Output the [X, Y] coordinate of the center of the cell containing the given text.  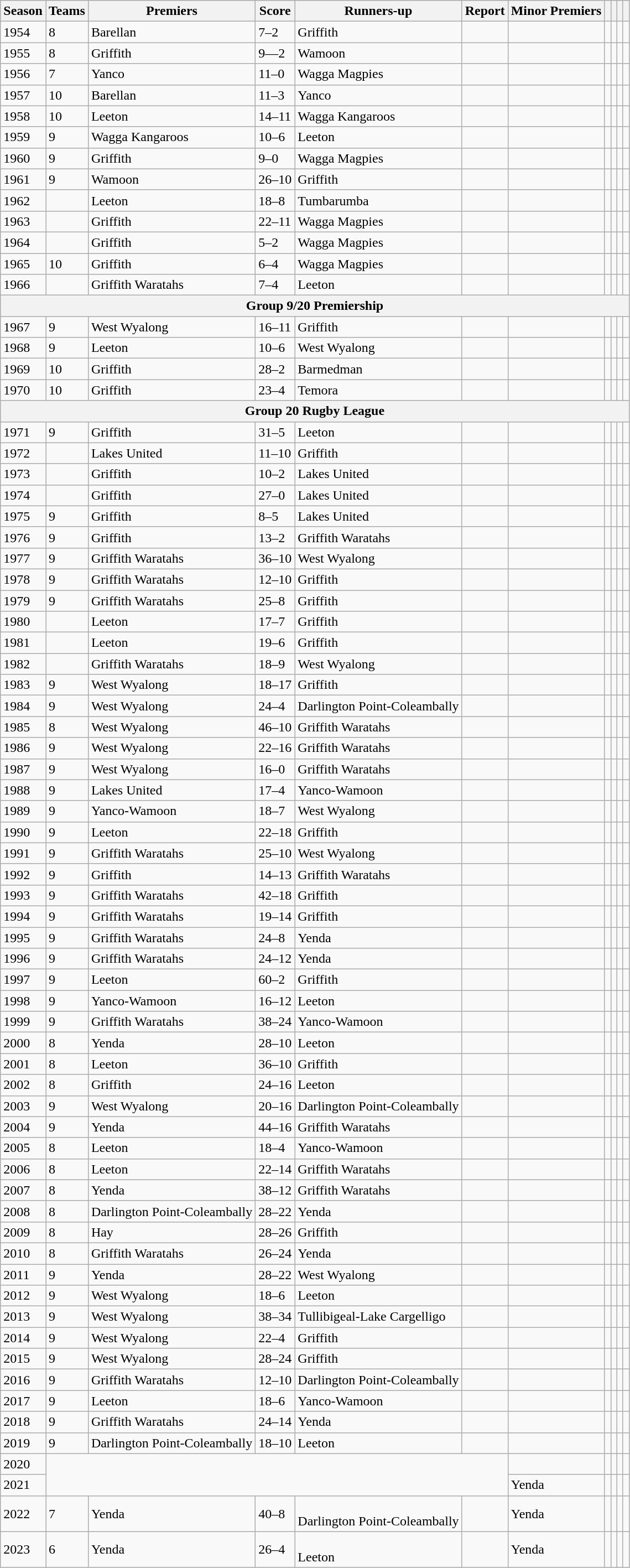
1979 [23, 600]
2007 [23, 1190]
27–0 [275, 495]
22–18 [275, 832]
2005 [23, 1148]
24–4 [275, 706]
Season [23, 11]
28–26 [275, 1232]
1971 [23, 432]
Temora [378, 390]
1961 [23, 179]
16–11 [275, 327]
Hay [171, 1232]
24–16 [275, 1085]
13–2 [275, 537]
1962 [23, 200]
11–10 [275, 453]
2009 [23, 1232]
1959 [23, 137]
1981 [23, 643]
60–2 [275, 980]
1972 [23, 453]
2019 [23, 1443]
2000 [23, 1043]
10–2 [275, 474]
1991 [23, 853]
2013 [23, 1317]
Report [485, 11]
1999 [23, 1022]
19–6 [275, 643]
38–24 [275, 1022]
22–11 [275, 221]
2012 [23, 1296]
24–14 [275, 1422]
40–8 [275, 1514]
38–12 [275, 1190]
9—2 [275, 53]
Tullibigeal-Lake Cargelligo [378, 1317]
28–2 [275, 369]
Tumbarumba [378, 200]
46–10 [275, 727]
8–5 [275, 516]
5–2 [275, 242]
2011 [23, 1274]
6 [66, 1549]
17–4 [275, 790]
1996 [23, 959]
1974 [23, 495]
20–16 [275, 1106]
1967 [23, 327]
1980 [23, 622]
1965 [23, 264]
1978 [23, 579]
23–4 [275, 390]
1990 [23, 832]
1983 [23, 685]
Score [275, 11]
2002 [23, 1085]
24–12 [275, 959]
38–34 [275, 1317]
1958 [23, 116]
Barmedman [378, 369]
2001 [23, 1064]
1994 [23, 916]
1987 [23, 769]
2021 [23, 1485]
22–14 [275, 1169]
11–3 [275, 95]
1954 [23, 32]
1982 [23, 664]
2008 [23, 1211]
1986 [23, 748]
1989 [23, 811]
Group 9/20 Premiership [315, 306]
14–13 [275, 874]
9–0 [275, 158]
25–10 [275, 853]
2020 [23, 1464]
2018 [23, 1422]
1963 [23, 221]
31–5 [275, 432]
17–7 [275, 622]
1992 [23, 874]
18–9 [275, 664]
25–8 [275, 600]
26–10 [275, 179]
1975 [23, 516]
11–0 [275, 74]
7–2 [275, 32]
18–10 [275, 1443]
18–17 [275, 685]
2004 [23, 1127]
2010 [23, 1253]
1977 [23, 558]
2015 [23, 1359]
22–16 [275, 748]
26–24 [275, 1253]
2006 [23, 1169]
1956 [23, 74]
Group 20 Rugby League [315, 411]
28–10 [275, 1043]
18–7 [275, 811]
1993 [23, 895]
26–4 [275, 1549]
1969 [23, 369]
2003 [23, 1106]
28–24 [275, 1359]
Teams [66, 11]
1976 [23, 537]
16–12 [275, 1001]
2022 [23, 1514]
1985 [23, 727]
16–0 [275, 769]
1968 [23, 348]
22–4 [275, 1338]
1995 [23, 938]
19–14 [275, 916]
Minor Premiers [556, 11]
2016 [23, 1380]
1957 [23, 95]
1984 [23, 706]
1960 [23, 158]
24–8 [275, 938]
14–11 [275, 116]
2017 [23, 1401]
1998 [23, 1001]
1964 [23, 242]
Runners-up [378, 11]
1970 [23, 390]
2014 [23, 1338]
7–4 [275, 285]
1973 [23, 474]
1988 [23, 790]
1997 [23, 980]
1955 [23, 53]
6–4 [275, 264]
44–16 [275, 1127]
Premiers [171, 11]
1966 [23, 285]
42–18 [275, 895]
2023 [23, 1549]
18–4 [275, 1148]
18–8 [275, 200]
